Provide the [X, Y] coordinate of the cell's center where the given text is located.  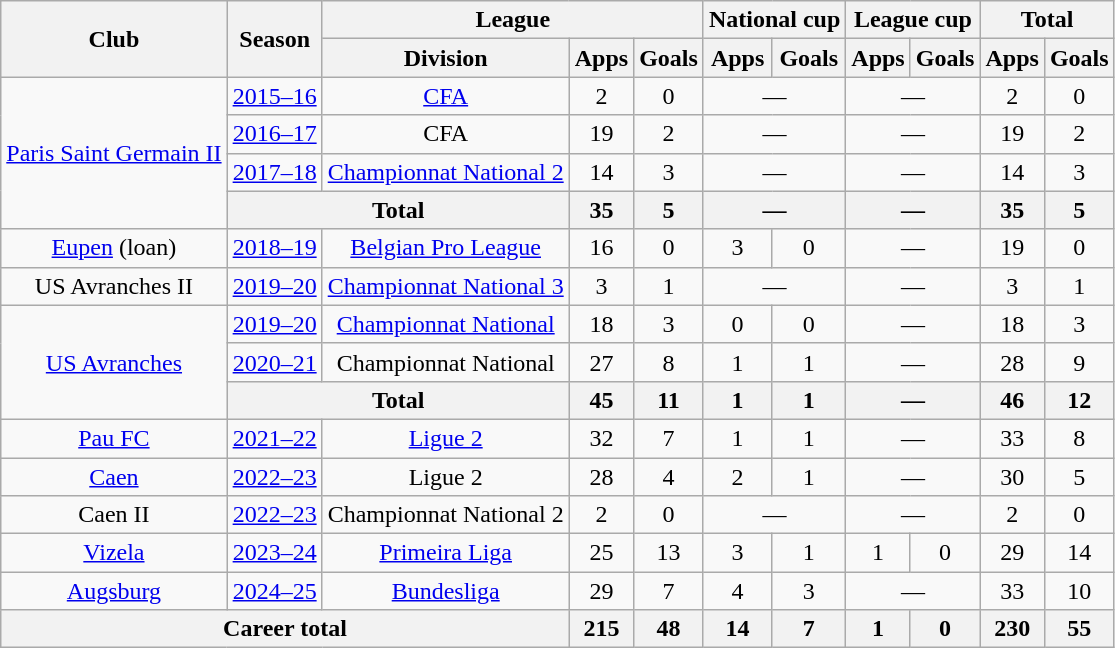
Club [114, 39]
Primeira Liga [446, 553]
Pau FC [114, 438]
48 [669, 629]
27 [601, 362]
Paris Saint Germain II [114, 153]
230 [1012, 629]
46 [1012, 400]
Vizela [114, 553]
Championnat National 3 [446, 286]
13 [669, 553]
2023–24 [274, 553]
11 [669, 400]
Career total [285, 629]
League [512, 20]
9 [1079, 362]
Caen [114, 477]
US Avranches II [114, 286]
Belgian Pro League [446, 248]
55 [1079, 629]
16 [601, 248]
Season [274, 39]
2018–19 [274, 248]
2021–22 [274, 438]
2017–18 [274, 172]
25 [601, 553]
2016–17 [274, 134]
Eupen (loan) [114, 248]
Augsburg [114, 591]
Caen II [114, 515]
Division [446, 58]
Bundesliga [446, 591]
2015–16 [274, 96]
215 [601, 629]
30 [1012, 477]
2024–25 [274, 591]
45 [601, 400]
National cup [774, 20]
32 [601, 438]
12 [1079, 400]
2020–21 [274, 362]
US Avranches [114, 362]
10 [1079, 591]
League cup [913, 20]
